Determine the (x, y) coordinate at the center of the cell enclosing the given text.  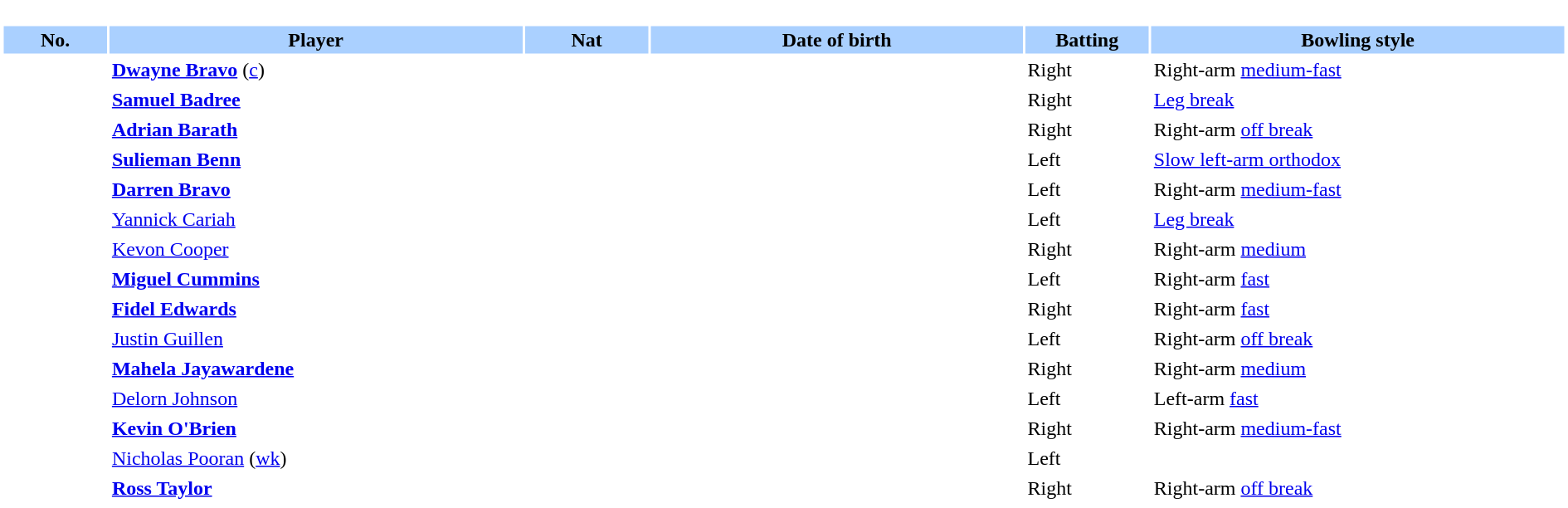
Bowling style (1358, 40)
Batting (1087, 40)
Adrian Barath (316, 129)
Darren Bravo (316, 189)
Player (316, 40)
Delorn Johnson (316, 398)
Fidel Edwards (316, 309)
Date of birth (837, 40)
Dwayne Bravo (c) (316, 70)
Nicholas Pooran (wk) (316, 458)
No. (55, 40)
Kevon Cooper (316, 249)
Samuel Badree (316, 100)
Mahela Jayawardene (316, 369)
Nat (586, 40)
Miguel Cummins (316, 279)
Kevin O'Brien (316, 428)
Justin Guillen (316, 339)
Ross Taylor (316, 488)
Sulieman Benn (316, 159)
Slow left-arm orthodox (1358, 159)
Yannick Cariah (316, 219)
Left-arm fast (1358, 398)
